Locate the cell with the specified text and output its (x, y) center coordinate. 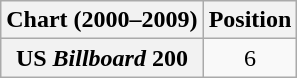
Chart (2000–2009) (102, 20)
Position (250, 20)
US Billboard 200 (102, 58)
6 (250, 58)
